Search for the cell housing the specified text and yield its (x, y) center coordinate. 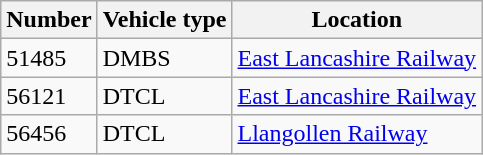
DMBS (164, 58)
56121 (49, 96)
56456 (49, 134)
Location (357, 20)
Vehicle type (164, 20)
Llangollen Railway (357, 134)
Number (49, 20)
51485 (49, 58)
